Scan for the cell matching the given text and deliver its (x, y) coordinate at center. 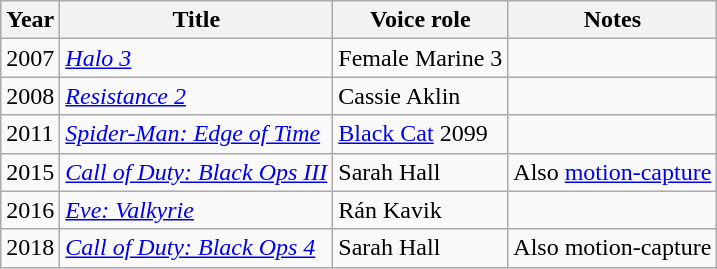
Female Marine 3 (420, 58)
Call of Duty: Black Ops III (196, 172)
Halo 3 (196, 58)
2015 (30, 172)
2008 (30, 96)
Spider-Man: Edge of Time (196, 134)
Eve: Valkyrie (196, 210)
Voice role (420, 20)
Cassie Aklin (420, 96)
Resistance 2 (196, 96)
Rán Kavik (420, 210)
2016 (30, 210)
2018 (30, 248)
Notes (612, 20)
Call of Duty: Black Ops 4 (196, 248)
Title (196, 20)
Black Cat 2099 (420, 134)
Year (30, 20)
2007 (30, 58)
2011 (30, 134)
